Search for the cell housing the specified text and yield its [x, y] center coordinate. 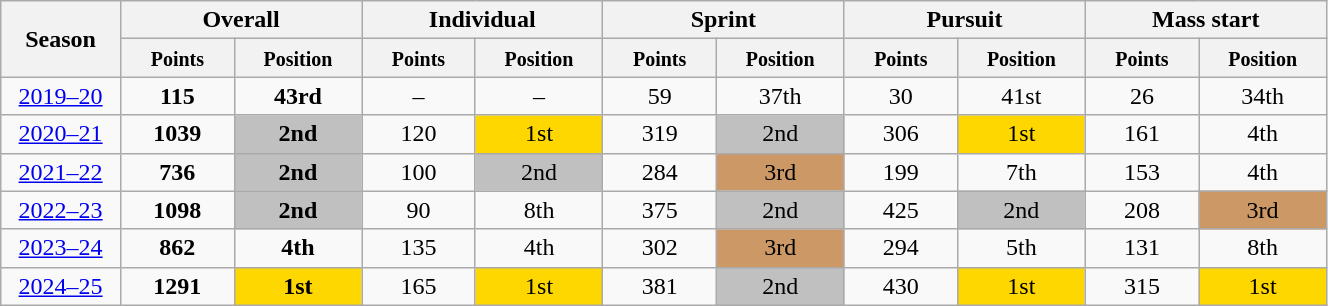
131 [1142, 248]
1039 [177, 134]
302 [660, 248]
2019–20 [61, 96]
26 [1142, 96]
381 [660, 286]
1098 [177, 210]
2023–24 [61, 248]
284 [660, 172]
306 [901, 134]
Pursuit [964, 20]
425 [901, 210]
Overall [240, 20]
319 [660, 134]
43rd [298, 96]
37th [780, 96]
736 [177, 172]
Individual [482, 20]
5th [1022, 248]
7th [1022, 172]
315 [1142, 286]
1291 [177, 286]
375 [660, 210]
165 [419, 286]
41st [1022, 96]
30 [901, 96]
59 [660, 96]
208 [1142, 210]
115 [177, 96]
153 [1142, 172]
199 [901, 172]
Mass start [1206, 20]
2024–25 [61, 286]
2020–21 [61, 134]
2022–23 [61, 210]
Season [61, 39]
862 [177, 248]
294 [901, 248]
34th [1263, 96]
90 [419, 210]
161 [1142, 134]
2021–22 [61, 172]
100 [419, 172]
135 [419, 248]
Sprint [724, 20]
430 [901, 286]
120 [419, 134]
